Search for the cell housing the specified text and yield its [X, Y] center coordinate. 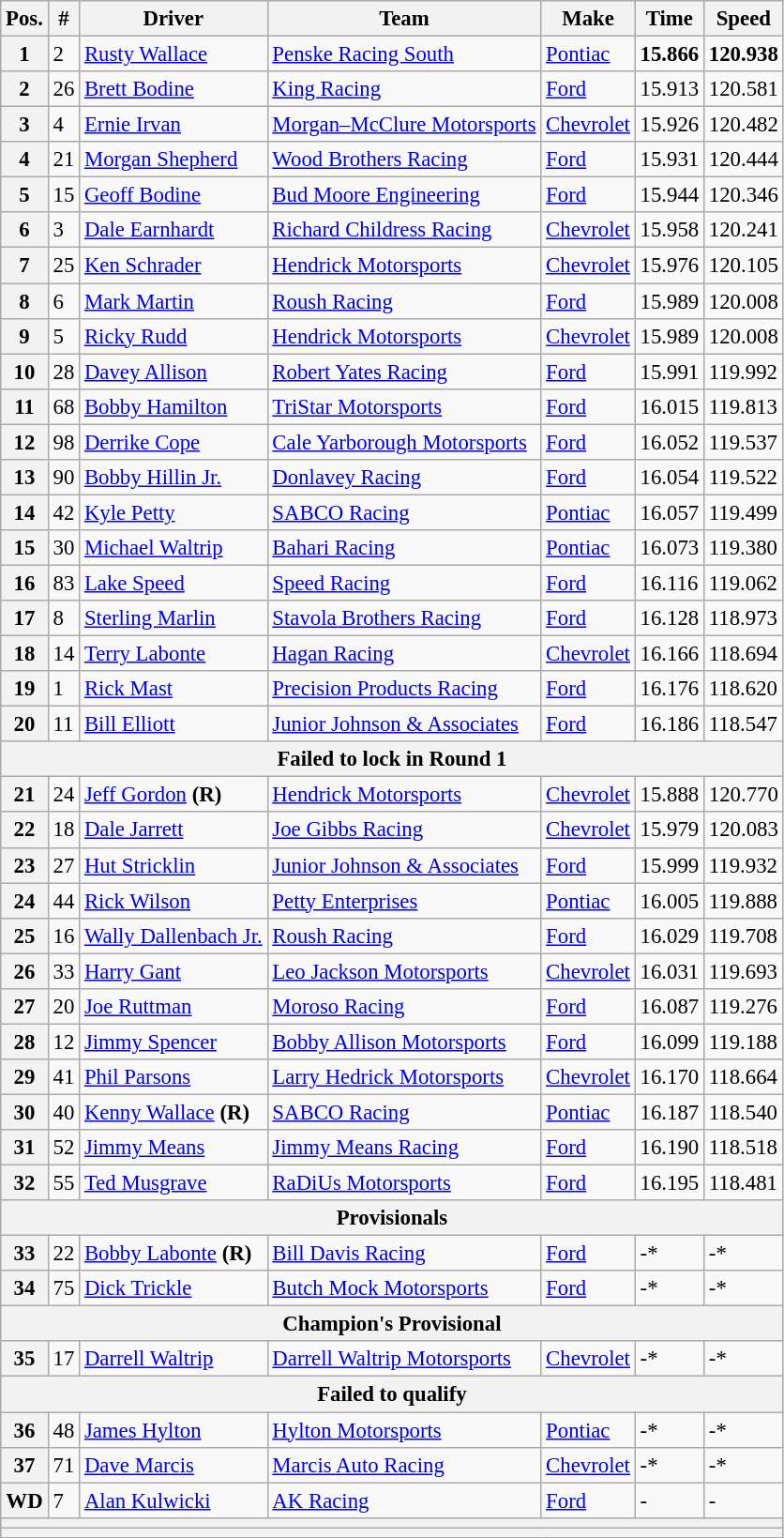
Hagan Racing [404, 654]
Terry Labonte [173, 654]
16.054 [670, 478]
119.888 [743, 901]
Team [404, 19]
# [64, 19]
16.186 [670, 724]
Make [588, 19]
Jimmy Means Racing [404, 1148]
Hut Stricklin [173, 865]
TriStar Motorsports [404, 406]
68 [64, 406]
118.694 [743, 654]
Bahari Racing [404, 548]
Robert Yates Racing [404, 372]
James Hylton [173, 1430]
Cale Yarborough Motorsports [404, 442]
Dale Jarrett [173, 830]
16.176 [670, 689]
34 [24, 1288]
118.518 [743, 1148]
19 [24, 689]
Dick Trickle [173, 1288]
15.866 [670, 54]
120.581 [743, 89]
16.029 [670, 936]
48 [64, 1430]
119.062 [743, 583]
Darrell Waltrip [173, 1360]
118.620 [743, 689]
119.499 [743, 512]
Kyle Petty [173, 512]
Michael Waltrip [173, 548]
37 [24, 1465]
120.482 [743, 125]
16.116 [670, 583]
King Racing [404, 89]
119.276 [743, 1007]
52 [64, 1148]
Harry Gant [173, 971]
16.187 [670, 1112]
Bobby Labonte (R) [173, 1254]
Dave Marcis [173, 1465]
Jeff Gordon (R) [173, 795]
Precision Products Racing [404, 689]
16.128 [670, 618]
Darrell Waltrip Motorsports [404, 1360]
16.170 [670, 1077]
16.190 [670, 1148]
Sterling Marlin [173, 618]
31 [24, 1148]
Rick Wilson [173, 901]
29 [24, 1077]
Larry Hedrick Motorsports [404, 1077]
Bill Elliott [173, 724]
15.958 [670, 230]
71 [64, 1465]
Wood Brothers Racing [404, 160]
83 [64, 583]
Mark Martin [173, 301]
15.888 [670, 795]
Butch Mock Motorsports [404, 1288]
15.999 [670, 865]
Pos. [24, 19]
118.664 [743, 1077]
Failed to qualify [392, 1394]
Rick Mast [173, 689]
120.083 [743, 830]
16.087 [670, 1007]
Kenny Wallace (R) [173, 1112]
Moroso Racing [404, 1007]
Champion's Provisional [392, 1324]
118.973 [743, 618]
13 [24, 478]
55 [64, 1183]
120.444 [743, 160]
Speed Racing [404, 583]
15.944 [670, 195]
Lake Speed [173, 583]
119.522 [743, 478]
Petty Enterprises [404, 901]
16.073 [670, 548]
41 [64, 1077]
15.926 [670, 125]
16.166 [670, 654]
Ken Schrader [173, 266]
15.991 [670, 372]
Bobby Allison Motorsports [404, 1042]
119.932 [743, 865]
Dale Earnhardt [173, 230]
15.931 [670, 160]
120.241 [743, 230]
Provisionals [392, 1218]
15.979 [670, 830]
Marcis Auto Racing [404, 1465]
Derrike Cope [173, 442]
16.031 [670, 971]
WD [24, 1500]
Jimmy Spencer [173, 1042]
16.195 [670, 1183]
Bud Moore Engineering [404, 195]
Rusty Wallace [173, 54]
Morgan Shepherd [173, 160]
Ernie Irvan [173, 125]
Wally Dallenbach Jr. [173, 936]
40 [64, 1112]
119.537 [743, 442]
98 [64, 442]
Penske Racing South [404, 54]
Ted Musgrave [173, 1183]
120.346 [743, 195]
16.052 [670, 442]
119.813 [743, 406]
32 [24, 1183]
118.481 [743, 1183]
75 [64, 1288]
Driver [173, 19]
AK Racing [404, 1500]
Failed to lock in Round 1 [392, 759]
90 [64, 478]
119.693 [743, 971]
16.099 [670, 1042]
35 [24, 1360]
Time [670, 19]
Jimmy Means [173, 1148]
Richard Childress Racing [404, 230]
120.770 [743, 795]
Bobby Hillin Jr. [173, 478]
118.547 [743, 724]
Joe Ruttman [173, 1007]
Morgan–McClure Motorsports [404, 125]
Leo Jackson Motorsports [404, 971]
119.992 [743, 372]
15.976 [670, 266]
16.015 [670, 406]
119.188 [743, 1042]
23 [24, 865]
Phil Parsons [173, 1077]
Joe Gibbs Racing [404, 830]
120.105 [743, 266]
Hylton Motorsports [404, 1430]
Alan Kulwicki [173, 1500]
16.005 [670, 901]
15.913 [670, 89]
120.938 [743, 54]
9 [24, 336]
Davey Allison [173, 372]
Geoff Bodine [173, 195]
42 [64, 512]
119.380 [743, 548]
Bill Davis Racing [404, 1254]
16.057 [670, 512]
Donlavey Racing [404, 478]
Ricky Rudd [173, 336]
Stavola Brothers Racing [404, 618]
Bobby Hamilton [173, 406]
RaDiUs Motorsports [404, 1183]
44 [64, 901]
119.708 [743, 936]
36 [24, 1430]
10 [24, 372]
Brett Bodine [173, 89]
118.540 [743, 1112]
Speed [743, 19]
